Scan for the cell matching the given text and deliver its [x, y] coordinate at center. 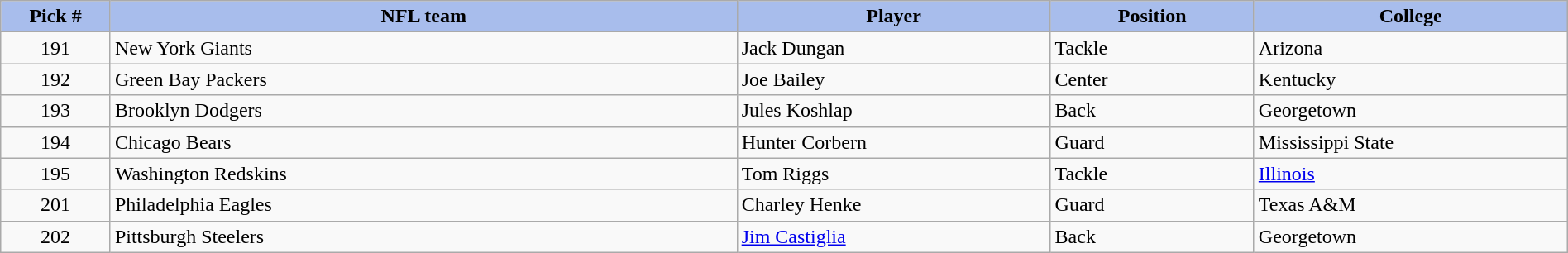
Brooklyn Dodgers [423, 111]
Pittsburgh Steelers [423, 236]
College [1411, 17]
195 [56, 174]
Joe Bailey [893, 79]
Kentucky [1411, 79]
Tom Riggs [893, 174]
Hunter Corbern [893, 142]
Mississippi State [1411, 142]
New York Giants [423, 48]
NFL team [423, 17]
Texas A&M [1411, 205]
Illinois [1411, 174]
192 [56, 79]
Jack Dungan [893, 48]
Player [893, 17]
Center [1152, 79]
Washington Redskins [423, 174]
193 [56, 111]
202 [56, 236]
Jim Castiglia [893, 236]
Arizona [1411, 48]
194 [56, 142]
201 [56, 205]
Position [1152, 17]
Pick # [56, 17]
Jules Koshlap [893, 111]
Philadelphia Eagles [423, 205]
Chicago Bears [423, 142]
191 [56, 48]
Charley Henke [893, 205]
Green Bay Packers [423, 79]
